Scan for the cell matching the given text and deliver its [X, Y] coordinate at center. 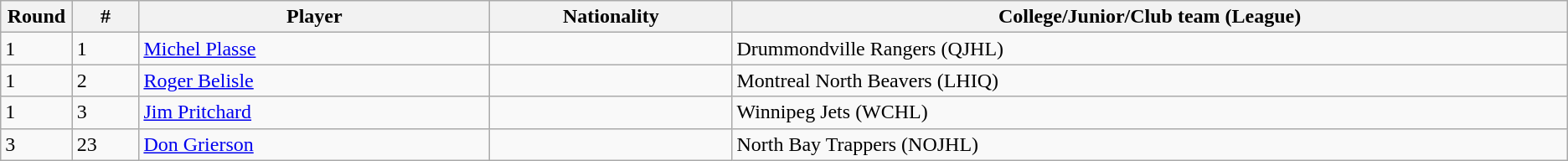
College/Junior/Club team (League) [1149, 17]
Nationality [611, 17]
Round [37, 17]
# [106, 17]
Michel Plasse [315, 49]
23 [106, 144]
Montreal North Beavers (LHIQ) [1149, 80]
Don Grierson [315, 144]
North Bay Trappers (NOJHL) [1149, 144]
Drummondville Rangers (QJHL) [1149, 49]
Roger Belisle [315, 80]
2 [106, 80]
Jim Pritchard [315, 112]
Winnipeg Jets (WCHL) [1149, 112]
Player [315, 17]
